Search for the cell housing the specified text and yield its (x, y) center coordinate. 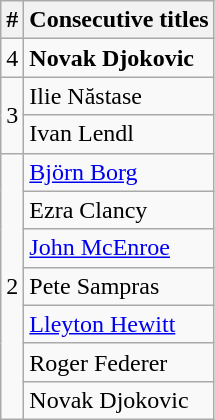
John McEnroe (119, 248)
2 (12, 286)
Lleyton Hewitt (119, 324)
# (12, 20)
Ilie Năstase (119, 96)
Pete Sampras (119, 286)
Björn Borg (119, 172)
Ivan Lendl (119, 134)
3 (12, 115)
Roger Federer (119, 362)
Consecutive titles (119, 20)
Ezra Clancy (119, 210)
4 (12, 58)
